For the text-containing cell, return its midpoint in (x, y) coordinate format. 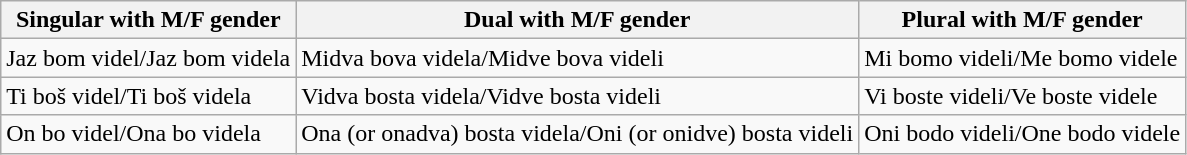
Plural with M/F gender (1022, 20)
Midva bova videla/Midve bova videli (578, 58)
Ti boš videl/Ti boš videla (148, 96)
Vidva bosta videla/Vidve bosta videli (578, 96)
Oni bodo videli/One bodo videle (1022, 134)
Vi boste videli/Ve boste videle (1022, 96)
Singular with M/F gender (148, 20)
Jaz bom videl/Jaz bom videla (148, 58)
Mi bomo videli/Me bomo videle (1022, 58)
Ona (or onadva) bosta videla/Oni (or onidve) bosta videli (578, 134)
On bo videl/Ona bo videla (148, 134)
Dual with M/F gender (578, 20)
